Output the [X, Y] coordinate of the center of the cell containing the given text.  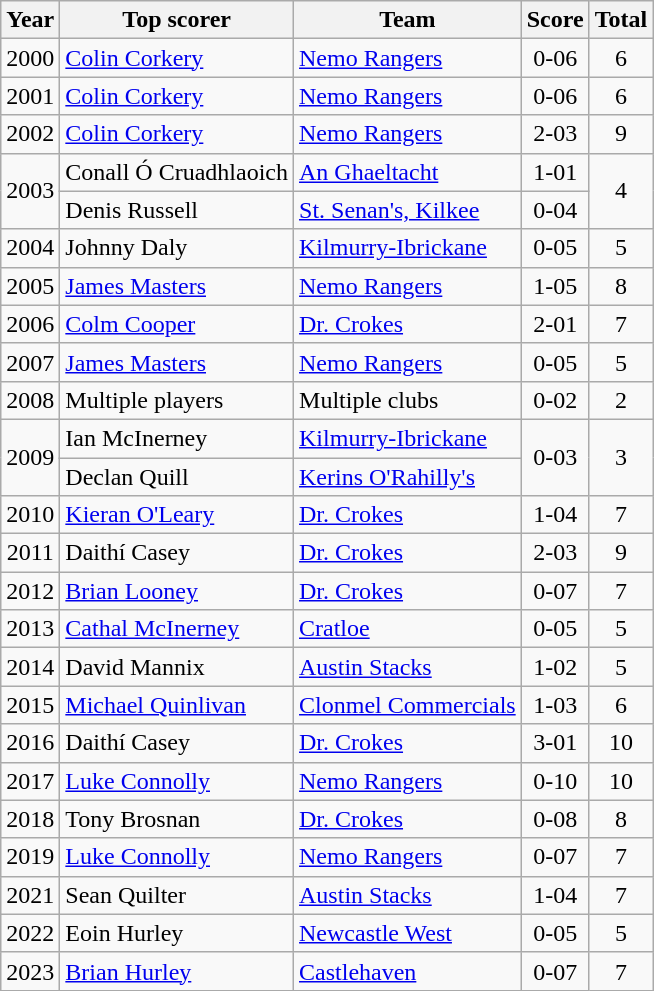
1-03 [555, 705]
3 [621, 457]
1-02 [555, 667]
2022 [30, 933]
Top scorer [177, 20]
Multiple clubs [408, 400]
0-08 [555, 819]
Conall Ó Cruadhlaoich [177, 172]
0-03 [555, 457]
2016 [30, 743]
2011 [30, 553]
Clonmel Commercials [408, 705]
2-01 [555, 324]
0-04 [555, 210]
2002 [30, 134]
Castlehaven [408, 971]
Kerins O'Rahilly's [408, 477]
2006 [30, 324]
Brian Hurley [177, 971]
0-02 [555, 400]
Eoin Hurley [177, 933]
2000 [30, 58]
Declan Quill [177, 477]
2012 [30, 591]
St. Senan's, Kilkee [408, 210]
Michael Quinlivan [177, 705]
2005 [30, 286]
2023 [30, 971]
Sean Quilter [177, 895]
4 [621, 191]
Cratloe [408, 629]
Ian McInerney [177, 438]
Colm Cooper [177, 324]
1-05 [555, 286]
2017 [30, 781]
Score [555, 20]
David Mannix [177, 667]
2008 [30, 400]
2018 [30, 819]
1-01 [555, 172]
2013 [30, 629]
Brian Looney [177, 591]
2021 [30, 895]
2015 [30, 705]
Denis Russell [177, 210]
2009 [30, 457]
An Ghaeltacht [408, 172]
Year [30, 20]
2 [621, 400]
Tony Brosnan [177, 819]
Newcastle West [408, 933]
2014 [30, 667]
2019 [30, 857]
Team [408, 20]
Kieran O'Leary [177, 515]
2004 [30, 248]
2001 [30, 96]
0-10 [555, 781]
Johnny Daly [177, 248]
2007 [30, 362]
Multiple players [177, 400]
Total [621, 20]
2003 [30, 191]
3-01 [555, 743]
Cathal McInerney [177, 629]
2010 [30, 515]
